Identify which cell holds the provided text, then report its [X, Y] central coordinate. 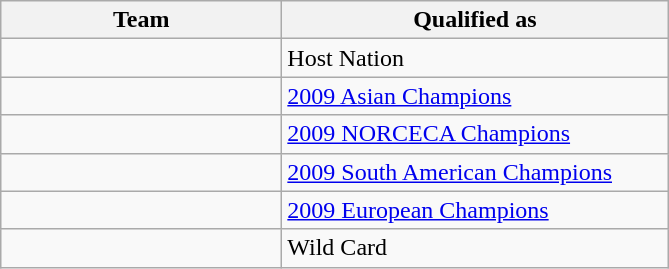
Team [142, 20]
2009 South American Champions [475, 172]
Host Nation [475, 58]
Qualified as [475, 20]
2009 NORCECA Champions [475, 134]
2009 Asian Champions [475, 96]
Wild Card [475, 248]
2009 European Champions [475, 210]
